Pinpoint the cell where the given text exists, returning its (x, y) midpoint coordinate. 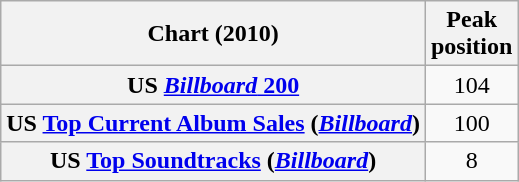
US Top Current Album Sales (Billboard) (214, 123)
Peakposition (471, 34)
US Billboard 200 (214, 85)
100 (471, 123)
8 (471, 161)
US Top Soundtracks (Billboard) (214, 161)
104 (471, 85)
Chart (2010) (214, 34)
